Return (x, y) of the center of cell containing provided text 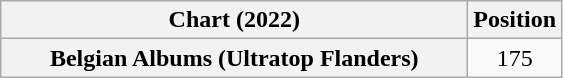
Chart (2022) (234, 20)
Belgian Albums (Ultratop Flanders) (234, 58)
175 (515, 58)
Position (515, 20)
